Provide the (X, Y) coordinate of the cell's center where the given text is located.  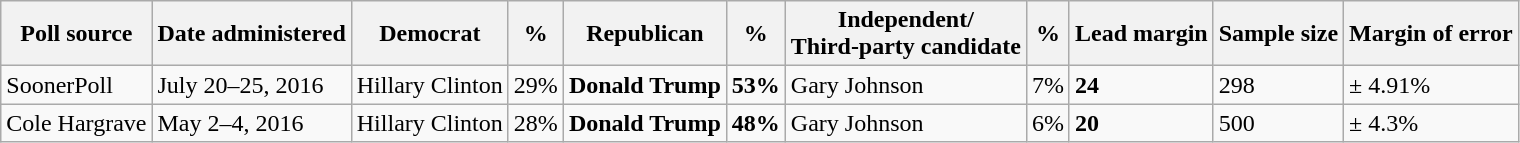
Democrat (430, 34)
6% (1048, 123)
29% (536, 85)
SoonerPoll (76, 85)
Poll source (76, 34)
Margin of error (1432, 34)
± 4.3% (1432, 123)
Independent/Third-party candidate (906, 34)
Cole Hargrave (76, 123)
20 (1141, 123)
7% (1048, 85)
May 2–4, 2016 (252, 123)
Lead margin (1141, 34)
Republican (644, 34)
Date administered (252, 34)
28% (536, 123)
53% (756, 85)
298 (1278, 85)
24 (1141, 85)
July 20–25, 2016 (252, 85)
500 (1278, 123)
48% (756, 123)
± 4.91% (1432, 85)
Sample size (1278, 34)
